Provide the (x, y) coordinate of the cell's center where the given text is located.  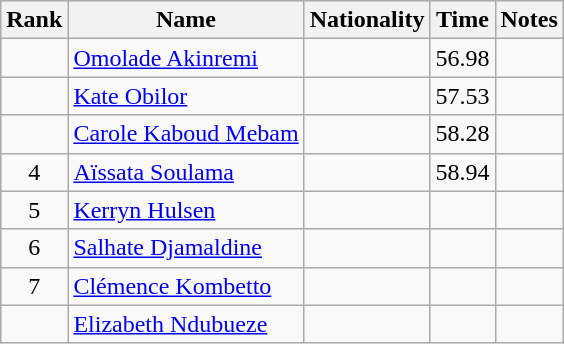
56.98 (462, 58)
7 (34, 286)
Omolade Akinremi (186, 58)
57.53 (462, 96)
Kerryn Hulsen (186, 210)
58.28 (462, 134)
Time (462, 20)
Clémence Kombetto (186, 286)
Rank (34, 20)
Name (186, 20)
Carole Kaboud Mebam (186, 134)
6 (34, 248)
58.94 (462, 172)
5 (34, 210)
Nationality (367, 20)
Elizabeth Ndubueze (186, 324)
Aïssata Soulama (186, 172)
Notes (529, 20)
4 (34, 172)
Kate Obilor (186, 96)
Salhate Djamaldine (186, 248)
